Pinpoint the cell where the given text exists, returning its [x, y] midpoint coordinate. 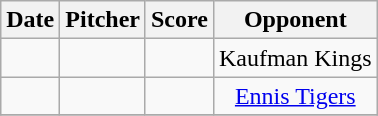
Ennis Tigers [295, 96]
Pitcher [103, 20]
Score [179, 20]
Opponent [295, 20]
Date [30, 20]
Kaufman Kings [295, 58]
